Return [x, y] of the center of cell containing provided text 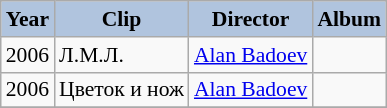
Clip [122, 19]
Director [250, 19]
Л.М.Л. [122, 55]
Year [28, 19]
Цветок и нож [122, 90]
Album [349, 19]
